Extract the (X, Y) coordinate from the center of the cell holding the provided text.  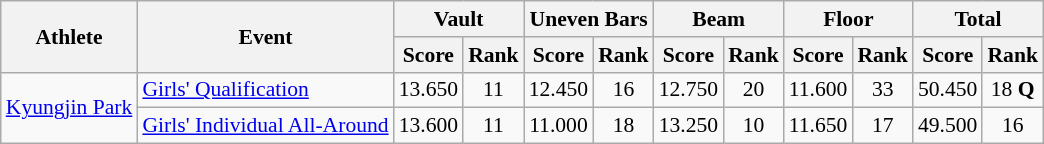
Total (978, 19)
Beam (719, 19)
13.600 (428, 126)
49.500 (948, 126)
Event (265, 36)
11.600 (818, 90)
13.650 (428, 90)
33 (882, 90)
Athlete (70, 36)
18 Q (1012, 90)
11.000 (558, 126)
Girls' Individual All-Around (265, 126)
Vault (459, 19)
12.450 (558, 90)
18 (624, 126)
Uneven Bars (589, 19)
Floor (848, 19)
11.650 (818, 126)
17 (882, 126)
13.250 (688, 126)
12.750 (688, 90)
20 (754, 90)
Girls' Qualification (265, 90)
10 (754, 126)
50.450 (948, 90)
Kyungjin Park (70, 108)
